Search for the cell housing the specified text and yield its [X, Y] center coordinate. 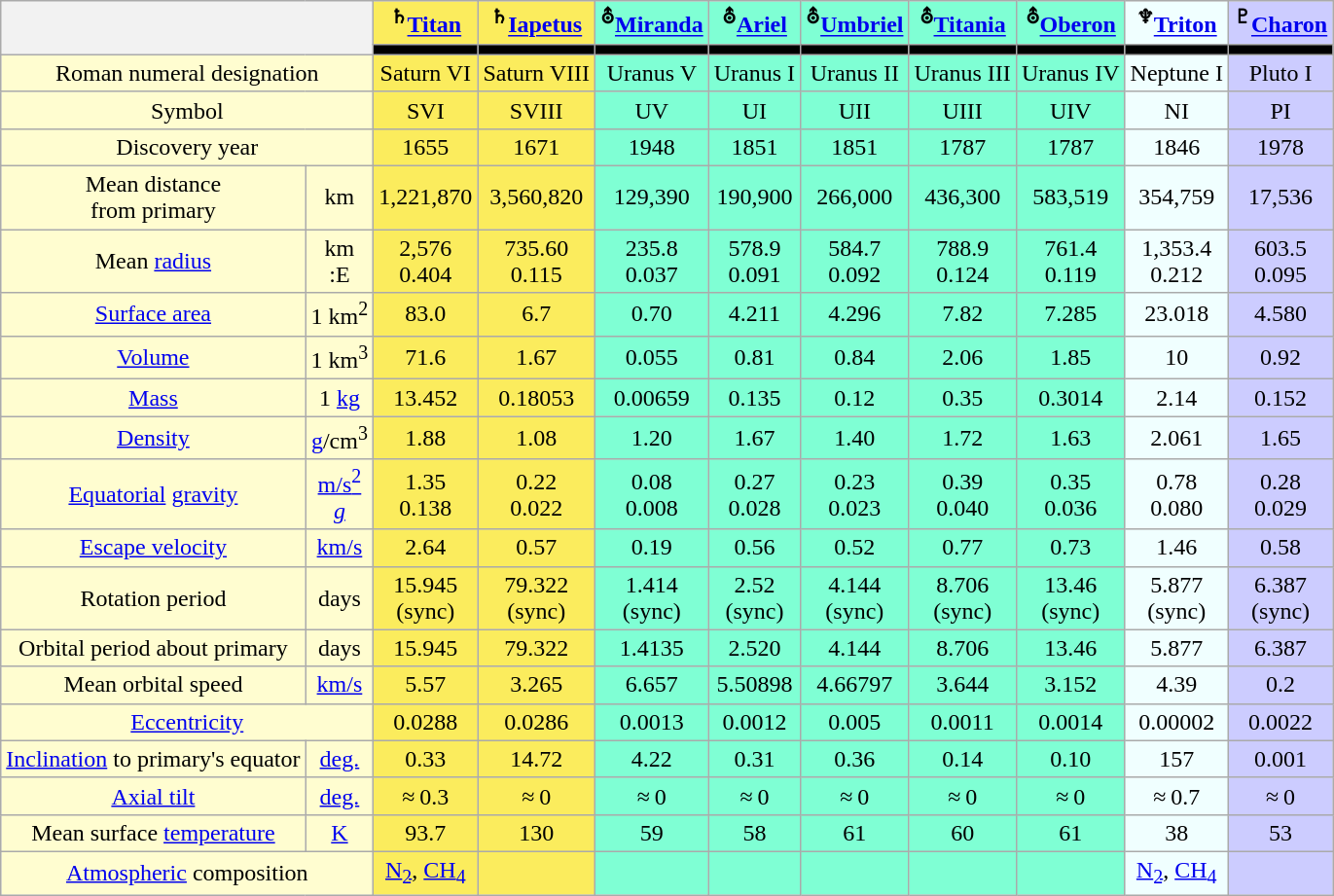
3,560,820 [537, 198]
6.657 [652, 685]
60 [962, 833]
130 [537, 833]
1 kg [340, 398]
79.322 [537, 648]
1.414 (sync) [652, 597]
0.57 [537, 548]
0.92 [1280, 358]
157 [1176, 759]
0.3014 [1070, 398]
1.72 [962, 438]
0.56 [754, 548]
0.0286 [537, 722]
578.9 0.091 [754, 261]
Saturn VIII [537, 73]
1.46 [1176, 548]
km :E [340, 261]
0.52 [854, 548]
3.644 [962, 685]
Pluto I [1280, 73]
79.322 (sync) [537, 597]
0.005 [854, 722]
735.60 0.115 [537, 261]
5.57 [426, 685]
0.220.022 [537, 494]
♆Triton [1176, 23]
190,900 [754, 198]
⛢Ariel [754, 23]
1671 [537, 147]
4.296 [854, 315]
4.39 [1176, 685]
15.945 (sync) [426, 597]
1846 [1176, 147]
3.265 [537, 685]
0.0013 [652, 722]
6.387 [1280, 648]
Atmospheric composition [187, 873]
15.945 [426, 648]
1,353.4 0.212 [1176, 261]
4.144 [854, 648]
Eccentricity [187, 722]
♇Charon [1280, 23]
8.706 (sync) [962, 597]
4.580 [1280, 315]
2.52 (sync) [754, 597]
Rotation period [154, 597]
2.14 [1176, 398]
13.46 (sync) [1070, 597]
14.72 [537, 759]
3.152 [1070, 685]
0.19 [652, 548]
5.50898 [754, 685]
⛢Umbriel [854, 23]
4.144 (sync) [854, 597]
Inclination to primary's equator [154, 759]
0.84 [854, 358]
⛢Oberon [1070, 23]
UIV [1070, 110]
53 [1280, 833]
0.055 [652, 358]
Mean radius [154, 261]
2.520 [754, 648]
UIII [962, 110]
38 [1176, 833]
761.4 0.119 [1070, 261]
4.66797 [854, 685]
SVI [426, 110]
83.0 [426, 315]
266,000 [854, 198]
0.270.028 [754, 494]
0.152 [1280, 398]
♄Titan [426, 23]
UI [754, 110]
0.350.036 [1070, 494]
0.0022 [1280, 722]
0.58 [1280, 548]
1.40 [854, 438]
Uranus V [652, 73]
NI [1176, 110]
Mass [154, 398]
0.14 [962, 759]
5.877 (sync) [1176, 597]
Neptune I [1176, 73]
71.6 [426, 358]
58 [754, 833]
1.63 [1070, 438]
Density [154, 438]
0.230.023 [854, 494]
UV [652, 110]
23.018 [1176, 315]
603.5 0.095 [1280, 261]
0.81 [754, 358]
0.70 [652, 315]
1,221,870 [426, 198]
1948 [652, 147]
Escape velocity [154, 548]
Volume [154, 358]
2.061 [1176, 438]
Uranus IV [1070, 73]
Uranus II [854, 73]
0.135 [754, 398]
788.9 0.124 [962, 261]
♄Iapetus [537, 23]
UII [854, 110]
1.4135 [652, 648]
13.46 [1070, 648]
g/cm3 [340, 438]
SVIII [537, 110]
0.0012 [754, 722]
0.31 [754, 759]
6.387 (sync) [1280, 597]
Mean orbital speed [154, 685]
0.080.008 [652, 494]
4.211 [754, 315]
13.452 [426, 398]
Saturn VI [426, 73]
0.00002 [1176, 722]
Symbol [187, 110]
PI [1280, 110]
0.10 [1070, 759]
7.82 [962, 315]
≈ 0.7 [1176, 796]
0.0014 [1070, 722]
0.280.029 [1280, 494]
1.85 [1070, 358]
0.00659 [652, 398]
1.08 [537, 438]
Axial tilt [154, 796]
Uranus I [754, 73]
2.06 [962, 358]
235.8 0.037 [652, 261]
0.33 [426, 759]
Equatorial gravity [154, 494]
7.285 [1070, 315]
4.22 [652, 759]
K [340, 833]
m/s2g [340, 494]
0.18053 [537, 398]
1978 [1280, 147]
6.7 [537, 315]
Roman numeral designation [187, 73]
129,390 [652, 198]
0.12 [854, 398]
0.0011 [962, 722]
436,300 [962, 198]
Mean distance from primary [154, 198]
1 km3 [340, 358]
8.706 [962, 648]
0.780.080 [1176, 494]
⛢Titania [962, 23]
5.877 [1176, 648]
≈ 0.3 [426, 796]
⛢Miranda [652, 23]
1.350.138 [426, 494]
93.7 [426, 833]
17,536 [1280, 198]
Orbital period about primary [154, 648]
0.35 [962, 398]
0.390.040 [962, 494]
0.2 [1280, 685]
1655 [426, 147]
Surface area [154, 315]
0.0288 [426, 722]
0.001 [1280, 759]
0.77 [962, 548]
1.65 [1280, 438]
Uranus III [962, 73]
10 [1176, 358]
1 km2 [340, 315]
354,759 [1176, 198]
584.7 0.092 [854, 261]
Mean surface temperature [154, 833]
2,576 0.404 [426, 261]
1.20 [652, 438]
59 [652, 833]
0.36 [854, 759]
0.73 [1070, 548]
1.88 [426, 438]
2.64 [426, 548]
583,519 [1070, 198]
Discovery year [187, 147]
km [340, 198]
